From the cell containing the given text, extract its center point as [x, y] coordinate. 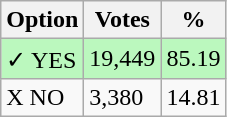
X NO [42, 97]
✓ YES [42, 59]
% [194, 20]
Votes [122, 20]
19,449 [122, 59]
85.19 [194, 59]
14.81 [194, 97]
Option [42, 20]
3,380 [122, 97]
